Locate the cell with the specified text and output its (x, y) center coordinate. 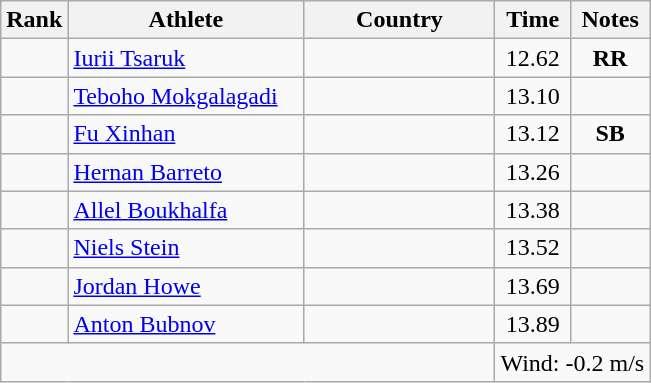
Jordan Howe (186, 286)
13.12 (532, 134)
13.10 (532, 96)
Country (400, 20)
SB (610, 134)
Rank (34, 20)
Teboho Mokgalagadi (186, 96)
Niels Stein (186, 248)
Fu Xinhan (186, 134)
12.62 (532, 58)
Time (532, 20)
13.26 (532, 172)
Notes (610, 20)
Allel Boukhalfa (186, 210)
Wind: -0.2 m/s (572, 362)
Hernan Barreto (186, 172)
13.52 (532, 248)
13.89 (532, 324)
13.69 (532, 286)
Iurii Tsaruk (186, 58)
Athlete (186, 20)
13.38 (532, 210)
Anton Bubnov (186, 324)
RR (610, 58)
